Return [X, Y] of the center of cell containing provided text 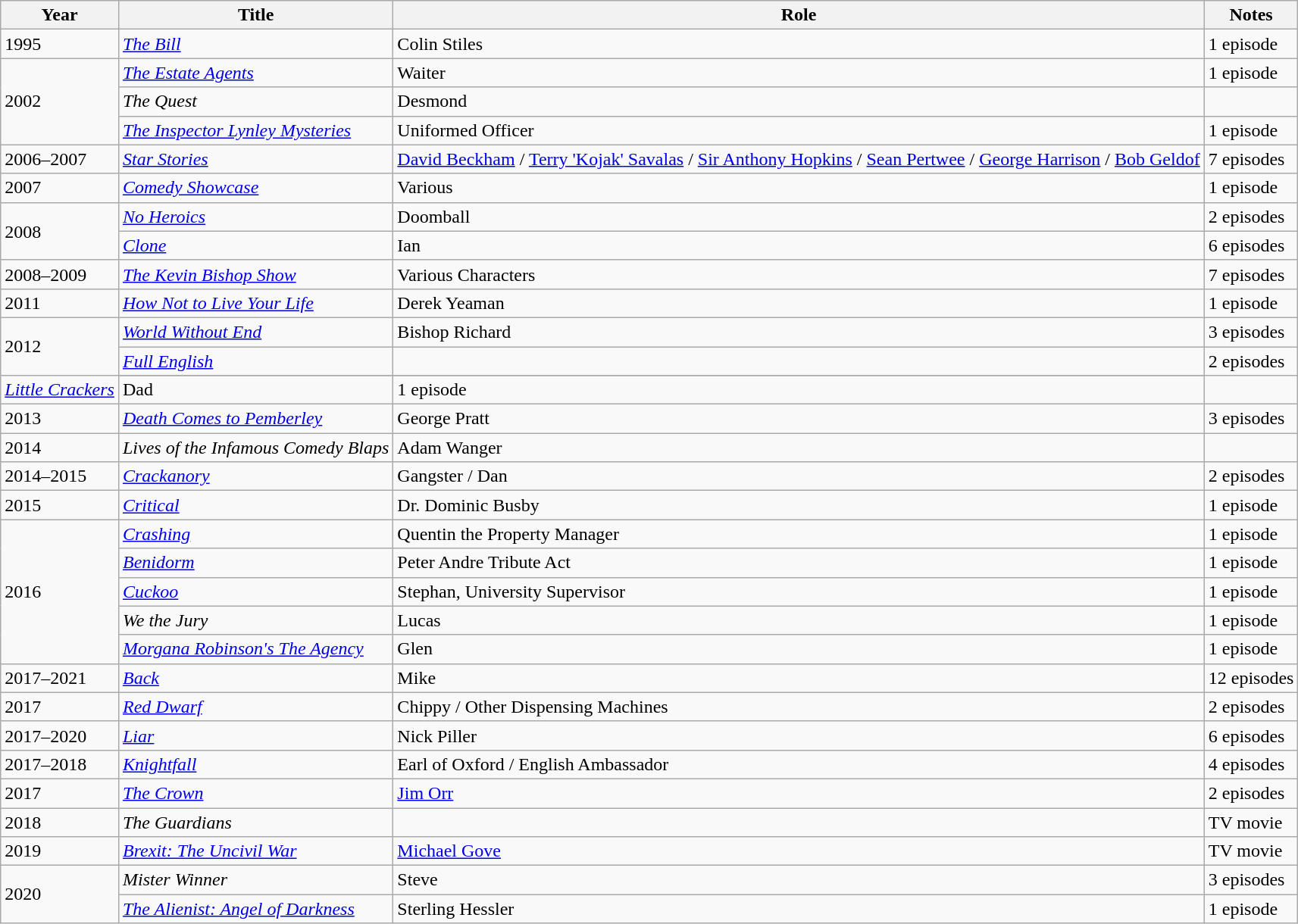
2019 [60, 851]
2020 [60, 894]
2016 [60, 592]
2018 [60, 822]
George Pratt [799, 419]
Derek Yeaman [799, 303]
Chippy / Other Dispensing Machines [799, 707]
Notes [1251, 15]
Michael Gove [799, 851]
2012 [60, 346]
How Not to Live Your Life [255, 303]
2002 [60, 101]
Role [799, 15]
2008 [60, 231]
Crackanory [255, 476]
Dad [255, 390]
2014–2015 [60, 476]
2017–2020 [60, 735]
Various [799, 188]
We the Jury [255, 620]
2017–2021 [60, 678]
Star Stories [255, 159]
2007 [60, 188]
Jim Orr [799, 793]
No Heroics [255, 217]
Comedy Showcase [255, 188]
Uniformed Officer [799, 130]
The Guardians [255, 822]
David Beckham / Terry 'Kojak' Savalas / Sir Anthony Hopkins / Sean Pertwee / George Harrison / Bob Geldof [799, 159]
1995 [60, 44]
Sterling Hessler [799, 909]
Back [255, 678]
The Estate Agents [255, 73]
Desmond [799, 101]
Ian [799, 245]
Quentin the Property Manager [799, 534]
Dr. Dominic Busby [799, 505]
4 episodes [1251, 764]
Cuckoo [255, 592]
2015 [60, 505]
Doomball [799, 217]
2014 [60, 448]
Steve [799, 880]
Death Comes to Pemberley [255, 419]
Colin Stiles [799, 44]
Brexit: The Uncivil War [255, 851]
Liar [255, 735]
The Inspector Lynley Mysteries [255, 130]
Crashing [255, 534]
Gangster / Dan [799, 476]
Lucas [799, 620]
World Without End [255, 332]
Red Dwarf [255, 707]
Mike [799, 678]
Mister Winner [255, 880]
Waiter [799, 73]
Earl of Oxford / English Ambassador [799, 764]
Adam Wanger [799, 448]
Knightfall [255, 764]
Nick Piller [799, 735]
Bishop Richard [799, 332]
The Kevin Bishop Show [255, 274]
Peter Andre Tribute Act [799, 563]
The Crown [255, 793]
Various Characters [799, 274]
Title [255, 15]
Year [60, 15]
2017–2018 [60, 764]
The Alienist: Angel of Darkness [255, 909]
Clone [255, 245]
The Bill [255, 44]
2013 [60, 419]
Full English [255, 361]
Glen [799, 649]
2011 [60, 303]
Benidorm [255, 563]
Little Crackers [60, 390]
2008–2009 [60, 274]
Stephan, University Supervisor [799, 592]
Critical [255, 505]
2006–2007 [60, 159]
Lives of the Infamous Comedy Blaps [255, 448]
The Quest [255, 101]
12 episodes [1251, 678]
Morgana Robinson's The Agency [255, 649]
